Return the [X, Y] coordinate for the center point of the cell that contains the specified text.  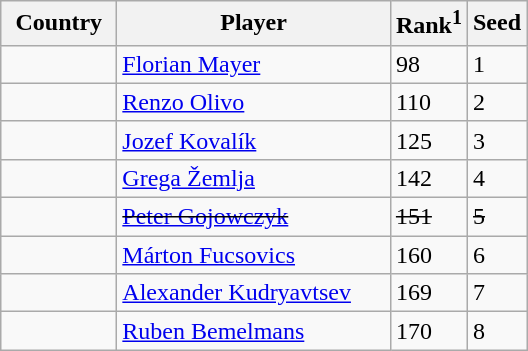
Seed [496, 24]
Alexander Kudryavtsev [254, 293]
170 [428, 331]
Rank1 [428, 24]
142 [428, 178]
160 [428, 255]
125 [428, 140]
169 [428, 293]
Player [254, 24]
2 [496, 102]
Ruben Bemelmans [254, 331]
7 [496, 293]
5 [496, 217]
6 [496, 255]
151 [428, 217]
Jozef Kovalík [254, 140]
Peter Gojowczyk [254, 217]
Grega Žemlja [254, 178]
3 [496, 140]
Country [59, 24]
1 [496, 64]
8 [496, 331]
Renzo Olivo [254, 102]
110 [428, 102]
4 [496, 178]
Márton Fucsovics [254, 255]
Florian Mayer [254, 64]
98 [428, 64]
